Extract the [X, Y] coordinate from the center of the cell holding the provided text.  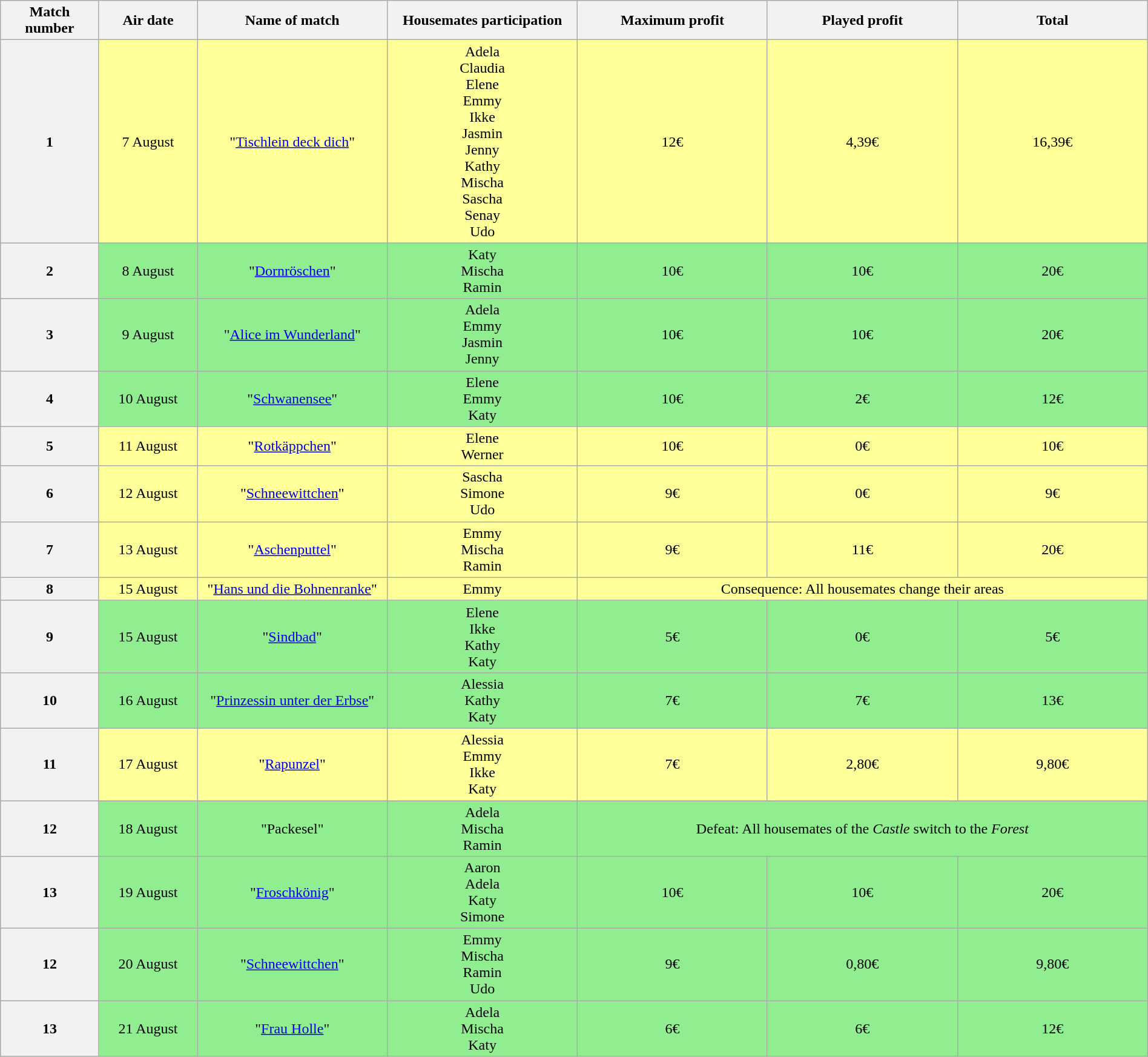
19 August [148, 893]
16,39€ [1052, 142]
AaronAdelaKatySimone [483, 893]
Name of match [292, 21]
10 [50, 700]
13€ [1052, 700]
"Prinzessin unter der Erbse" [292, 700]
"Dornröschen" [292, 271]
18 August [148, 829]
EleneIkkeKathyKaty [483, 636]
AdelaEmmyJasminJenny [483, 334]
6 [50, 494]
20 August [148, 964]
11€ [862, 549]
Air date [148, 21]
AdelaClaudiaEleneEmmyIkkeJasminJennyKathyMischaSaschaSenayUdo [483, 142]
"Sindbad" [292, 636]
8 August [148, 271]
EmmyMischaRaminUdo [483, 964]
EleneEmmyKaty [483, 399]
3 [50, 334]
Total [1052, 21]
"Froschkönig" [292, 893]
4 [50, 399]
8 [50, 589]
0,80€ [862, 964]
Emmy [483, 589]
"Rotkäppchen" [292, 446]
2 [50, 271]
1 [50, 142]
"Tischlein deck dich" [292, 142]
Housemates participation [483, 21]
10 August [148, 399]
"Aschenputtel" [292, 549]
EmmyMischaRamin [483, 549]
AlessiaEmmyIkkeKaty [483, 764]
16 August [148, 700]
"Alice im Wunderland" [292, 334]
9 August [148, 334]
"Frau Holle" [292, 1029]
Maximum profit [673, 21]
2,80€ [862, 764]
"Packesel" [292, 829]
AdelaMischaKaty [483, 1029]
"Schwanensee" [292, 399]
Consequence: All housemates change their areas [863, 589]
Played profit [862, 21]
11 [50, 764]
"Rapunzel" [292, 764]
17 August [148, 764]
KatyMischaRamin [483, 271]
11 August [148, 446]
9 [50, 636]
4,39€ [862, 142]
Match number [50, 21]
13 August [148, 549]
21 August [148, 1029]
Defeat: All housemates of the Castle switch to the Forest [863, 829]
EleneWerner [483, 446]
"Hans und die Bohnenranke" [292, 589]
SaschaSimoneUdo [483, 494]
5 [50, 446]
7 August [148, 142]
AdelaMischaRamin [483, 829]
2€ [862, 399]
12 August [148, 494]
AlessiaKathyKaty [483, 700]
7 [50, 549]
